Output the (x, y) coordinate of the center of the cell containing the given text.  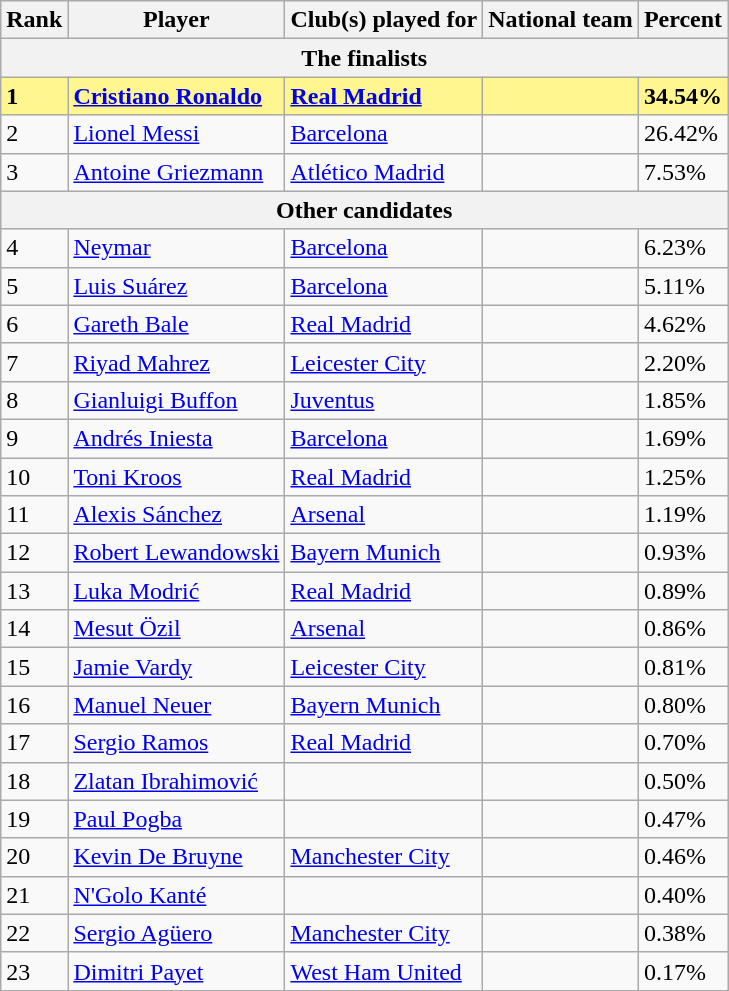
0.17% (682, 971)
Other candidates (364, 210)
0.80% (682, 705)
19 (34, 819)
2.20% (682, 362)
26.42% (682, 134)
0.40% (682, 895)
Alexis Sánchez (176, 515)
0.47% (682, 819)
7.53% (682, 172)
5.11% (682, 286)
6.23% (682, 248)
Lionel Messi (176, 134)
1.69% (682, 438)
0.50% (682, 781)
14 (34, 629)
Mesut Özil (176, 629)
0.89% (682, 591)
15 (34, 667)
Gareth Bale (176, 324)
Paul Pogba (176, 819)
Player (176, 20)
22 (34, 933)
11 (34, 515)
1.85% (682, 400)
0.38% (682, 933)
N'Golo Kanté (176, 895)
9 (34, 438)
Cristiano Ronaldo (176, 96)
Percent (682, 20)
3 (34, 172)
23 (34, 971)
7 (34, 362)
6 (34, 324)
Juventus (384, 400)
18 (34, 781)
The finalists (364, 58)
1 (34, 96)
Riyad Mahrez (176, 362)
Luis Suárez (176, 286)
16 (34, 705)
21 (34, 895)
13 (34, 591)
0.46% (682, 857)
Zlatan Ibrahimović (176, 781)
8 (34, 400)
Neymar (176, 248)
1.19% (682, 515)
Andrés Iniesta (176, 438)
Sergio Agüero (176, 933)
Atlético Madrid (384, 172)
Antoine Griezmann (176, 172)
12 (34, 553)
Toni Kroos (176, 477)
17 (34, 743)
4 (34, 248)
5 (34, 286)
1.25% (682, 477)
Jamie Vardy (176, 667)
National team (561, 20)
34.54% (682, 96)
West Ham United (384, 971)
0.93% (682, 553)
Kevin De Bruyne (176, 857)
20 (34, 857)
Gianluigi Buffon (176, 400)
2 (34, 134)
Robert Lewandowski (176, 553)
10 (34, 477)
Sergio Ramos (176, 743)
Rank (34, 20)
Dimitri Payet (176, 971)
0.86% (682, 629)
0.70% (682, 743)
Club(s) played for (384, 20)
4.62% (682, 324)
Luka Modrić (176, 591)
Manuel Neuer (176, 705)
0.81% (682, 667)
